Find where the given text appears and provide that cell's center as [x, y] coordinate. 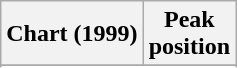
Chart (1999) [72, 34]
Peakposition [189, 34]
